Return [X, Y] of the center of cell containing provided text 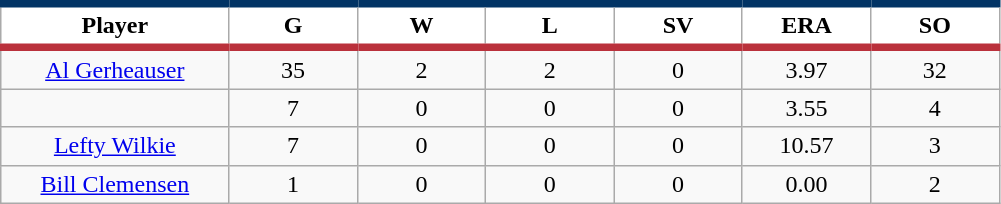
Bill Clemensen [115, 184]
Al Gerheauser [115, 68]
W [421, 26]
0.00 [806, 184]
10.57 [806, 146]
SV [678, 26]
G [293, 26]
3.97 [806, 68]
ERA [806, 26]
L [550, 26]
32 [935, 68]
Lefty Wilkie [115, 146]
SO [935, 26]
35 [293, 68]
4 [935, 108]
3 [935, 146]
Player [115, 26]
3.55 [806, 108]
1 [293, 184]
